Return [x, y] of the center of cell containing provided text 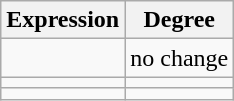
Expression [63, 20]
Degree [180, 20]
no change [180, 58]
